From the cell containing the given text, extract its center point as (X, Y) coordinate. 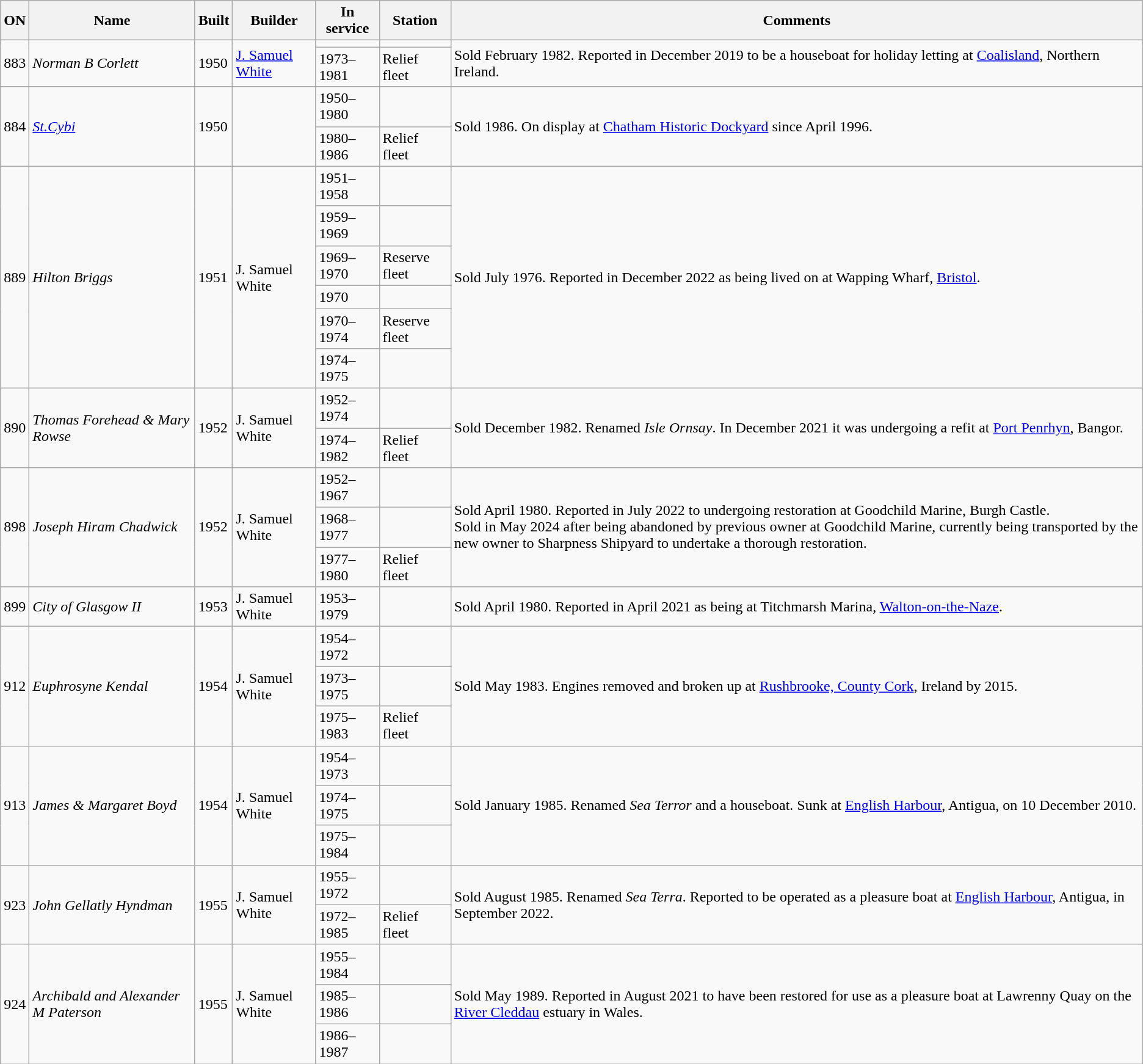
924 (15, 1004)
883 (15, 64)
1953–1979 (347, 607)
Sold May 1983. Engines removed and broken up at Rushbrooke, County Cork, Ireland by 2015. (796, 687)
Sold July 1976. Reported in December 2022 as being lived on at Wapping Wharf, Bristol. (796, 277)
Built (214, 21)
Sold December 1982. Renamed Isle Ornsay. In December 2021 it was undergoing a refit at Port Penrhyn, Bangor. (796, 428)
1959–1969 (347, 226)
Norman B Corlett (112, 64)
1972–1985 (347, 925)
Joseph Hiram Chadwick (112, 528)
1985–1986 (347, 1004)
Sold April 1980. Reported in April 2021 as being at Titchmarsh Marina, Walton-on-the-Naze. (796, 607)
1954–1972 (347, 646)
Hilton Briggs (112, 277)
Sold May 1989. Reported in August 2021 to have been restored for use as a pleasure boat at Lawrenny Quay on the River Cleddau estuary in Wales. (796, 1004)
City of Glasgow II (112, 607)
1986–1987 (347, 1043)
In service (347, 21)
Builder (274, 21)
889 (15, 277)
1975–1983 (347, 726)
Station (415, 21)
Euphrosyne Kendal (112, 687)
913 (15, 805)
Name (112, 21)
Sold 1986. On display at Chatham Historic Dockyard since April 1996. (796, 126)
899 (15, 607)
1977–1980 (347, 567)
Sold February 1982. Reported in December 2019 to be a houseboat for holiday letting at Coalisland, Northern Ireland. (796, 64)
ON (15, 21)
1953 (214, 607)
898 (15, 528)
James & Margaret Boyd (112, 805)
Comments (796, 21)
Thomas Forehead & Mary Rowse (112, 428)
St.Cybi (112, 126)
884 (15, 126)
1968–1977 (347, 528)
1952–1974 (347, 408)
1970 (347, 297)
1951–1958 (347, 186)
923 (15, 905)
1970–1974 (347, 329)
1969–1970 (347, 265)
1973–1981 (347, 67)
912 (15, 687)
Sold August 1985. Renamed Sea Terra. Reported to be operated as a pleasure boat at English Harbour, Antigua, in September 2022. (796, 905)
John Gellatly Hyndman (112, 905)
1955–1972 (347, 884)
1950–1980 (347, 106)
Sold January 1985. Renamed Sea Terror and a houseboat. Sunk at English Harbour, Antigua, on 10 December 2010. (796, 805)
1975–1984 (347, 845)
1974–1982 (347, 447)
Archibald and Alexander M Paterson (112, 1004)
1951 (214, 277)
1954–1973 (347, 766)
1973–1975 (347, 687)
890 (15, 428)
1980–1986 (347, 147)
1955–1984 (347, 964)
1952–1967 (347, 487)
